For the text-containing cell, return its midpoint in (X, Y) coordinate format. 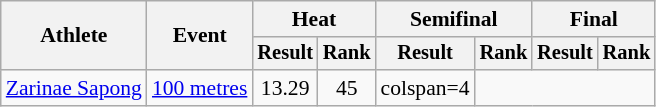
Zarinae Sapong (74, 88)
Semifinal (454, 19)
13.29 (285, 88)
45 (347, 88)
colspan=4 (426, 88)
Heat (314, 19)
Final (594, 19)
100 metres (200, 88)
Event (200, 36)
Athlete (74, 36)
